Detect which cell encompasses the target text, then output its [x, y] center coordinate. 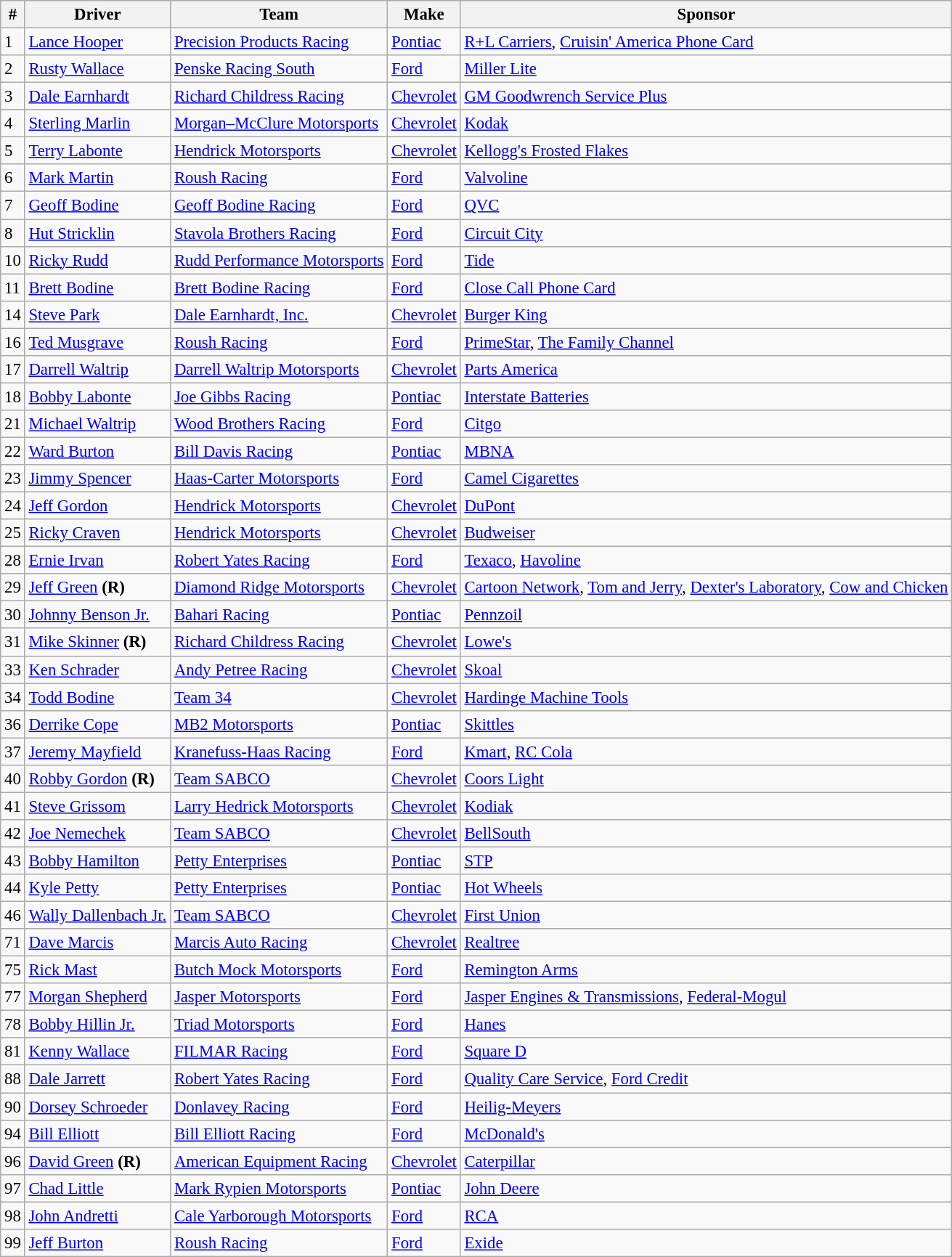
Larry Hedrick Motorsports [279, 806]
Close Call Phone Card [706, 288]
Rudd Performance Motorsports [279, 260]
77 [13, 997]
R+L Carriers, Cruisin' America Phone Card [706, 42]
Steve Park [97, 314]
Derrike Cope [97, 724]
37 [13, 752]
Skittles [706, 724]
Stavola Brothers Racing [279, 233]
Jimmy Spencer [97, 479]
41 [13, 806]
Wally Dallenbach Jr. [97, 916]
31 [13, 643]
99 [13, 1243]
Kodiak [706, 806]
David Green (R) [97, 1161]
1 [13, 42]
Mark Rypien Motorsports [279, 1188]
Kellogg's Frosted Flakes [706, 151]
Diamond Ridge Motorsports [279, 587]
16 [13, 342]
42 [13, 834]
Rick Mast [97, 970]
Make [424, 15]
Hardinge Machine Tools [706, 697]
10 [13, 260]
Chad Little [97, 1188]
McDonald's [706, 1134]
18 [13, 396]
Morgan Shepherd [97, 997]
5 [13, 151]
American Equipment Racing [279, 1161]
44 [13, 888]
14 [13, 314]
96 [13, 1161]
Jeremy Mayfield [97, 752]
Hot Wheels [706, 888]
30 [13, 615]
Pennzoil [706, 615]
Tide [706, 260]
Robby Gordon (R) [97, 779]
Dorsey Schroeder [97, 1107]
8 [13, 233]
Sponsor [706, 15]
MB2 Motorsports [279, 724]
Triad Motorsports [279, 1025]
FILMAR Racing [279, 1052]
Precision Products Racing [279, 42]
88 [13, 1079]
Marcis Auto Racing [279, 943]
MBNA [706, 451]
33 [13, 670]
Coors Light [706, 779]
Hanes [706, 1025]
PrimeStar, The Family Channel [706, 342]
71 [13, 943]
John Andretti [97, 1216]
Dale Earnhardt, Inc. [279, 314]
Brett Bodine [97, 288]
Driver [97, 15]
Kenny Wallace [97, 1052]
Penske Racing South [279, 69]
Dale Jarrett [97, 1079]
Geoff Bodine [97, 206]
23 [13, 479]
Budweiser [706, 533]
Square D [706, 1052]
78 [13, 1025]
22 [13, 451]
Joe Nemechek [97, 834]
Andy Petree Racing [279, 670]
Ken Schrader [97, 670]
94 [13, 1134]
Terry Labonte [97, 151]
Darrell Waltrip [97, 370]
Interstate Batteries [706, 396]
Kranefuss-Haas Racing [279, 752]
36 [13, 724]
34 [13, 697]
11 [13, 288]
Jasper Engines & Transmissions, Federal-Mogul [706, 997]
46 [13, 916]
Michael Waltrip [97, 424]
Team [279, 15]
Bahari Racing [279, 615]
Jeff Green (R) [97, 587]
43 [13, 861]
Dave Marcis [97, 943]
Cartoon Network, Tom and Jerry, Dexter's Laboratory, Cow and Chicken [706, 587]
Jasper Motorsports [279, 997]
Parts America [706, 370]
GM Goodwrench Service Plus [706, 97]
97 [13, 1188]
Bobby Hillin Jr. [97, 1025]
21 [13, 424]
BellSouth [706, 834]
90 [13, 1107]
Exide [706, 1243]
Mark Martin [97, 178]
Jeff Burton [97, 1243]
Kodak [706, 123]
2 [13, 69]
Ricky Craven [97, 533]
Miller Lite [706, 69]
John Deere [706, 1188]
4 [13, 123]
6 [13, 178]
Butch Mock Motorsports [279, 970]
24 [13, 506]
98 [13, 1216]
Jeff Gordon [97, 506]
Caterpillar [706, 1161]
Valvoline [706, 178]
STP [706, 861]
Circuit City [706, 233]
Lance Hooper [97, 42]
7 [13, 206]
Ernie Irvan [97, 561]
QVC [706, 206]
First Union [706, 916]
Dale Earnhardt [97, 97]
Cale Yarborough Motorsports [279, 1216]
81 [13, 1052]
3 [13, 97]
Ward Burton [97, 451]
Team 34 [279, 697]
Johnny Benson Jr. [97, 615]
Kyle Petty [97, 888]
Bill Elliott [97, 1134]
Ted Musgrave [97, 342]
40 [13, 779]
Todd Bodine [97, 697]
Heilig-Meyers [706, 1107]
Camel Cigarettes [706, 479]
Burger King [706, 314]
Remington Arms [706, 970]
Bill Davis Racing [279, 451]
# [13, 15]
Quality Care Service, Ford Credit [706, 1079]
75 [13, 970]
Bobby Labonte [97, 396]
Lowe's [706, 643]
Brett Bodine Racing [279, 288]
Morgan–McClure Motorsports [279, 123]
Sterling Marlin [97, 123]
Bill Elliott Racing [279, 1134]
Joe Gibbs Racing [279, 396]
Realtree [706, 943]
Wood Brothers Racing [279, 424]
Kmart, RC Cola [706, 752]
Texaco, Havoline [706, 561]
Bobby Hamilton [97, 861]
Donlavey Racing [279, 1107]
Mike Skinner (R) [97, 643]
DuPont [706, 506]
Rusty Wallace [97, 69]
29 [13, 587]
Skoal [706, 670]
Darrell Waltrip Motorsports [279, 370]
17 [13, 370]
Citgo [706, 424]
Hut Stricklin [97, 233]
Ricky Rudd [97, 260]
RCA [706, 1216]
Steve Grissom [97, 806]
28 [13, 561]
Geoff Bodine Racing [279, 206]
Haas-Carter Motorsports [279, 479]
25 [13, 533]
